Scan for the cell matching the given text and deliver its (x, y) coordinate at center. 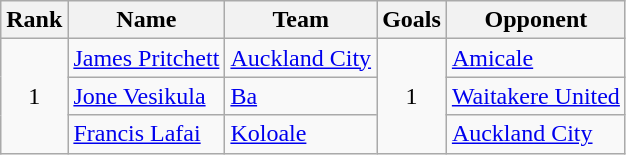
Jone Vesikula (146, 96)
Goals (412, 20)
Rank (34, 20)
Waitakere United (536, 96)
Amicale (536, 58)
Name (146, 20)
Francis Lafai (146, 134)
Opponent (536, 20)
Koloale (301, 134)
Ba (301, 96)
James Pritchett (146, 58)
Team (301, 20)
